Search for the cell housing the specified text and yield its [x, y] center coordinate. 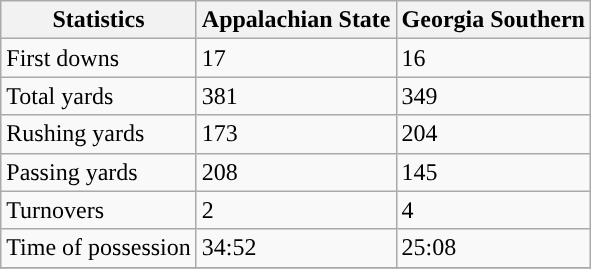
2 [296, 210]
381 [296, 96]
4 [493, 210]
First downs [99, 58]
25:08 [493, 248]
Statistics [99, 20]
Passing yards [99, 172]
Turnovers [99, 210]
34:52 [296, 248]
Total yards [99, 96]
204 [493, 134]
208 [296, 172]
17 [296, 58]
Time of possession [99, 248]
173 [296, 134]
16 [493, 58]
Georgia Southern [493, 20]
Appalachian State [296, 20]
Rushing yards [99, 134]
145 [493, 172]
349 [493, 96]
